From the cell containing the given text, extract its center point as [x, y] coordinate. 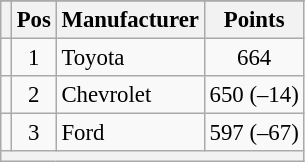
Chevrolet [130, 95]
1 [34, 58]
Points [254, 20]
Pos [34, 20]
Toyota [130, 58]
Manufacturer [130, 20]
664 [254, 58]
650 (–14) [254, 95]
597 (–67) [254, 133]
3 [34, 133]
2 [34, 95]
Ford [130, 133]
